Scan for the cell matching the given text and deliver its (x, y) coordinate at center. 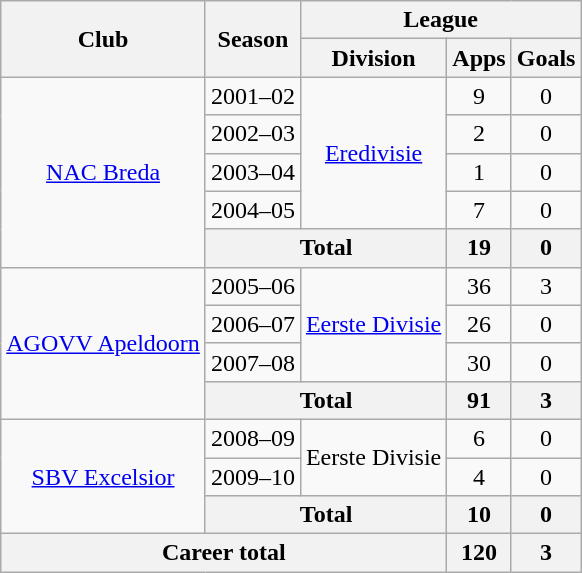
League (440, 20)
120 (479, 553)
2005–06 (252, 286)
Division (373, 58)
2 (479, 134)
19 (479, 248)
2007–08 (252, 362)
Eredivisie (373, 153)
91 (479, 400)
Career total (224, 553)
2009–10 (252, 477)
Season (252, 39)
2001–02 (252, 96)
Club (104, 39)
Apps (479, 58)
2006–07 (252, 324)
NAC Breda (104, 172)
2002–03 (252, 134)
10 (479, 515)
AGOVV Apeldoorn (104, 343)
6 (479, 438)
1 (479, 172)
SBV Excelsior (104, 476)
7 (479, 210)
9 (479, 96)
30 (479, 362)
2004–05 (252, 210)
36 (479, 286)
26 (479, 324)
2008–09 (252, 438)
Goals (546, 58)
2003–04 (252, 172)
4 (479, 477)
